Output the (X, Y) coordinate of the center of the cell containing the given text.  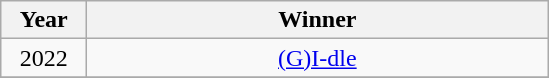
Winner (318, 20)
(G)I-dle (318, 58)
Year (44, 20)
2022 (44, 58)
